From the cell containing the given text, extract its center point as (X, Y) coordinate. 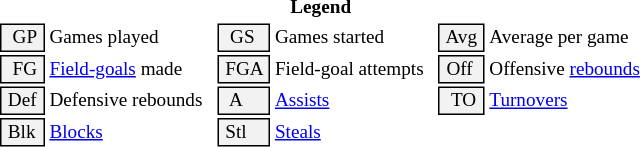
FG (22, 69)
Def (22, 100)
Blocks (131, 132)
FGA (244, 69)
A (244, 100)
TO (462, 100)
Games played (131, 38)
Blk (22, 132)
Steals (354, 132)
GS (244, 38)
GP (22, 38)
Defensive rebounds (131, 100)
Assists (354, 100)
Avg (462, 38)
Field-goal attempts (354, 69)
Field-goals made (131, 69)
Games started (354, 38)
Stl (244, 132)
Off (462, 69)
